Locate the cell with the specified text and output its (x, y) center coordinate. 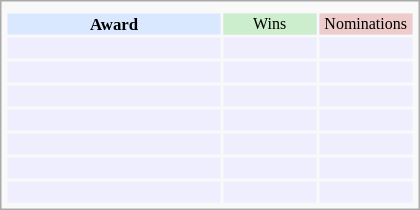
Nominations (366, 24)
Wins (270, 24)
Award (114, 24)
